Extract the [X, Y] coordinate from the center of the cell holding the provided text.  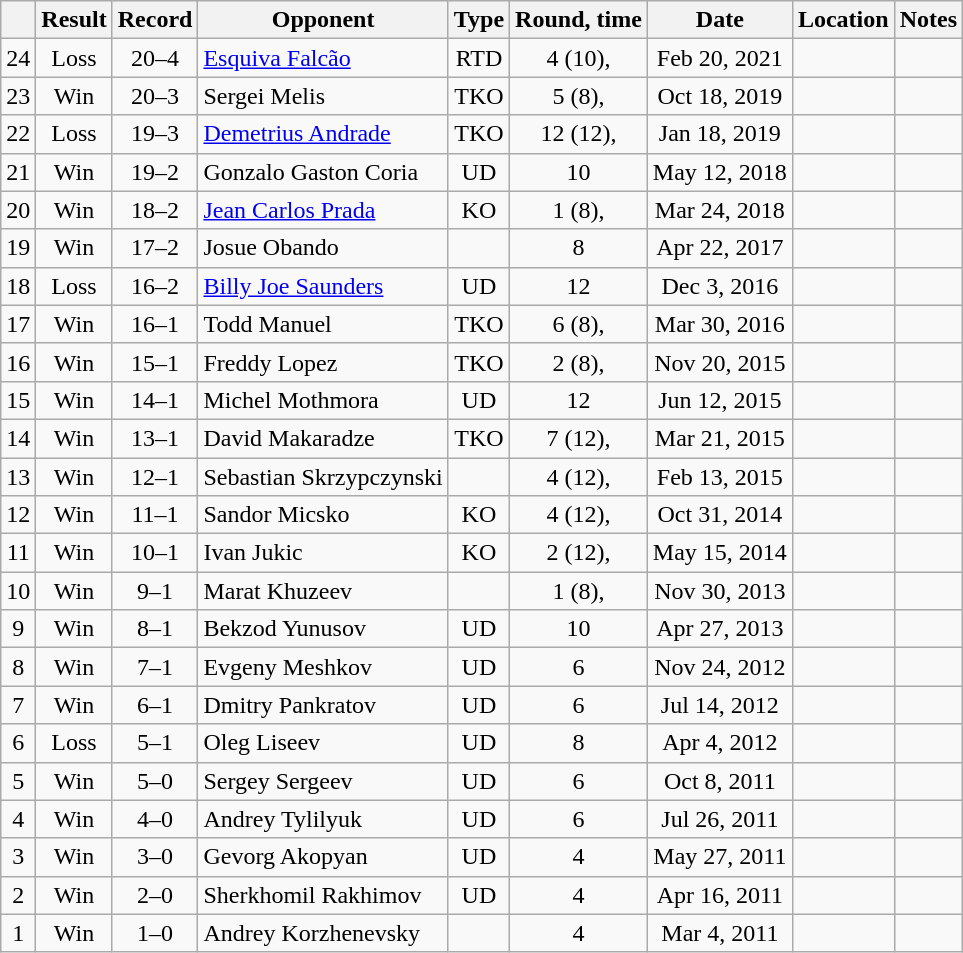
Ivan Jukic [323, 553]
May 15, 2014 [720, 553]
Oleg Liseev [323, 743]
Gonzalo Gaston Coria [323, 172]
Oct 18, 2019 [720, 96]
7 [18, 705]
13 [18, 477]
1–0 [155, 933]
6 (8), [579, 324]
Nov 24, 2012 [720, 667]
Bekzod Yunusov [323, 629]
Feb 13, 2015 [720, 477]
May 27, 2011 [720, 857]
15 [18, 400]
Round, time [579, 20]
Result [74, 20]
15–1 [155, 362]
Oct 8, 2011 [720, 781]
Dec 3, 2016 [720, 286]
2 (12), [579, 553]
16–1 [155, 324]
2 [18, 895]
20–4 [155, 58]
22 [18, 134]
Evgeny Meshkov [323, 667]
6–1 [155, 705]
14 [18, 438]
1 [18, 933]
Notes [928, 20]
Jul 14, 2012 [720, 705]
Andrey Korzhenevsky [323, 933]
May 12, 2018 [720, 172]
Date [720, 20]
20 [18, 210]
18–2 [155, 210]
Sergei Melis [323, 96]
13–1 [155, 438]
Nov 30, 2013 [720, 591]
9–1 [155, 591]
Michel Mothmora [323, 400]
Mar 4, 2011 [720, 933]
Jan 18, 2019 [720, 134]
5–1 [155, 743]
16–2 [155, 286]
7–1 [155, 667]
Mar 24, 2018 [720, 210]
Freddy Lopez [323, 362]
Todd Manuel [323, 324]
4 (10), [579, 58]
Type [478, 20]
19 [18, 248]
18 [18, 286]
3–0 [155, 857]
Jean Carlos Prada [323, 210]
19–2 [155, 172]
Mar 30, 2016 [720, 324]
9 [18, 629]
Sergey Sergeev [323, 781]
Demetrius Andrade [323, 134]
Josue Obando [323, 248]
Gevorg Akopyan [323, 857]
8–1 [155, 629]
Billy Joe Saunders [323, 286]
Apr 27, 2013 [720, 629]
Andrey Tylilyuk [323, 819]
Apr 22, 2017 [720, 248]
2 (8), [579, 362]
5 [18, 781]
21 [18, 172]
Feb 20, 2021 [720, 58]
24 [18, 58]
17–2 [155, 248]
Nov 20, 2015 [720, 362]
Sherkhomil Rakhimov [323, 895]
Jun 12, 2015 [720, 400]
7 (12), [579, 438]
Dmitry Pankratov [323, 705]
Apr 16, 2011 [720, 895]
Mar 21, 2015 [720, 438]
Location [843, 20]
Marat Khuzeev [323, 591]
16 [18, 362]
10–1 [155, 553]
Record [155, 20]
12–1 [155, 477]
Opponent [323, 20]
Jul 26, 2011 [720, 819]
Oct 31, 2014 [720, 515]
4–0 [155, 819]
2–0 [155, 895]
Esquiva Falcão [323, 58]
Sandor Micsko [323, 515]
23 [18, 96]
20–3 [155, 96]
11 [18, 553]
5 (8), [579, 96]
RTD [478, 58]
5–0 [155, 781]
David Makaradze [323, 438]
17 [18, 324]
3 [18, 857]
12 (12), [579, 134]
14–1 [155, 400]
11–1 [155, 515]
19–3 [155, 134]
Apr 4, 2012 [720, 743]
Sebastian Skrzypczynski [323, 477]
